Return [X, Y] of the center of cell containing provided text 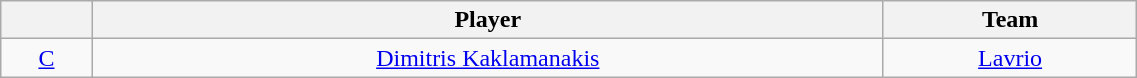
Player [488, 20]
C [46, 58]
Lavrio [1010, 58]
Team [1010, 20]
Dimitris Kaklamanakis [488, 58]
